Determine the [x, y] coordinate at the center of the cell enclosing the given text.  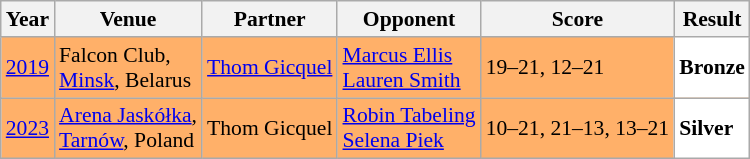
Result [712, 19]
Falcon Club,Minsk, Belarus [128, 68]
2019 [28, 68]
Silver [712, 128]
Robin Tabeling Selena Piek [408, 128]
Opponent [408, 19]
19–21, 12–21 [578, 68]
Year [28, 19]
Bronze [712, 68]
10–21, 21–13, 13–21 [578, 128]
Partner [270, 19]
Arena Jaskółka,Tarnów, Poland [128, 128]
Marcus Ellis Lauren Smith [408, 68]
2023 [28, 128]
Score [578, 19]
Venue [128, 19]
